Search for the cell housing the specified text and yield its (x, y) center coordinate. 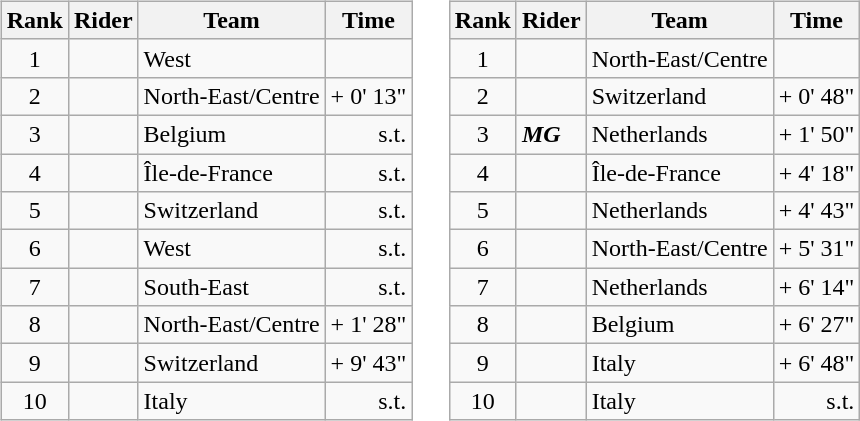
+ 1' 50" (816, 134)
+ 6' 27" (816, 325)
+ 0' 13" (368, 96)
+ 1' 28" (368, 325)
+ 6' 14" (816, 287)
+ 4' 43" (816, 211)
+ 4' 18" (816, 173)
South-East (232, 287)
+ 5' 31" (816, 249)
+ 6' 48" (816, 363)
MG (551, 134)
+ 0' 48" (816, 96)
+ 9' 43" (368, 363)
